Capture the cell that displays the provided text and extract its (x, y) central coordinate. 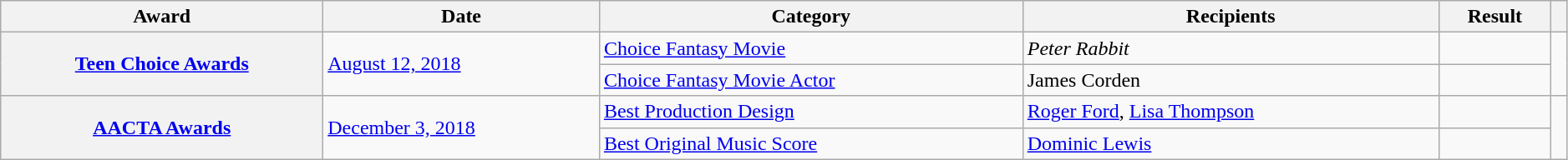
Recipients (1231, 17)
AACTA Awards (162, 127)
Choice Fantasy Movie (810, 48)
August 12, 2018 (461, 64)
Best Original Music Score (810, 143)
Best Production Design (810, 112)
Peter Rabbit (1231, 48)
Date (461, 17)
James Corden (1231, 80)
Teen Choice Awards (162, 64)
Choice Fantasy Movie Actor (810, 80)
Dominic Lewis (1231, 143)
Result (1495, 17)
Award (162, 17)
Roger Ford, Lisa Thompson (1231, 112)
Category (810, 17)
December 3, 2018 (461, 127)
